Return the [X, Y] coordinate for the center point of the cell that contains the specified text.  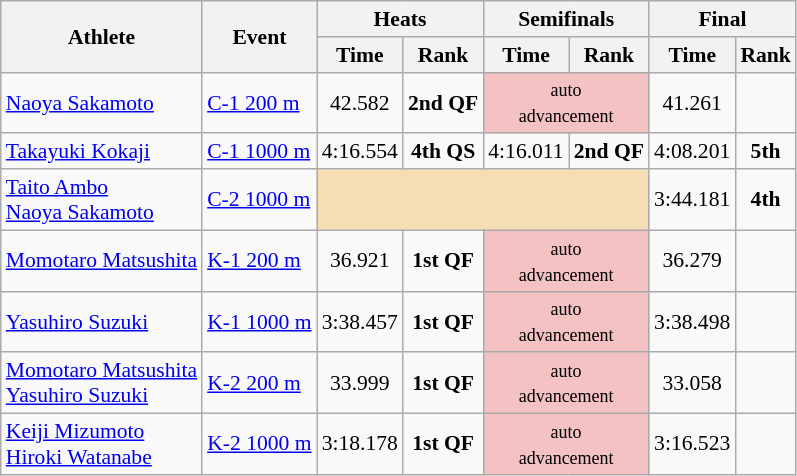
4:16.011 [526, 152]
C-1 1000 m [259, 152]
C-2 1000 m [259, 200]
Takayuki Kokaji [102, 152]
4th [766, 200]
36.921 [360, 260]
3:38.498 [692, 322]
Momotaro MatsushitaYasuhiro Suzuki [102, 384]
3:38.457 [360, 322]
Final [722, 19]
33.058 [692, 384]
3:16.523 [692, 444]
41.261 [692, 102]
Semifinals [566, 19]
Heats [400, 19]
3:18.178 [360, 444]
Momotaro Matsushita [102, 260]
5th [766, 152]
36.279 [692, 260]
Athlete [102, 36]
K-2 200 m [259, 384]
4:08.201 [692, 152]
K-2 1000 m [259, 444]
33.999 [360, 384]
4th QS [443, 152]
C-1 200 m [259, 102]
K-1 200 m [259, 260]
Taito AmboNaoya Sakamoto [102, 200]
Naoya Sakamoto [102, 102]
Event [259, 36]
Yasuhiro Suzuki [102, 322]
4:16.554 [360, 152]
42.582 [360, 102]
K-1 1000 m [259, 322]
3:44.181 [692, 200]
Keiji MizumotoHiroki Watanabe [102, 444]
